Capture the cell that displays the provided text and extract its [X, Y] central coordinate. 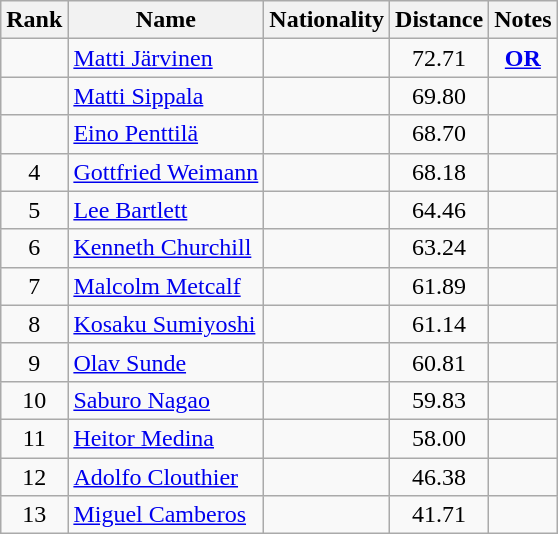
12 [34, 477]
Matti Sippala [166, 96]
OR [523, 58]
61.89 [440, 286]
59.83 [440, 400]
Gottfried Weimann [166, 172]
5 [34, 210]
Distance [440, 20]
64.46 [440, 210]
9 [34, 362]
Name [166, 20]
63.24 [440, 248]
Olav Sunde [166, 362]
60.81 [440, 362]
61.14 [440, 324]
8 [34, 324]
46.38 [440, 477]
7 [34, 286]
68.70 [440, 134]
Eino Penttilä [166, 134]
41.71 [440, 515]
Notes [523, 20]
Kosaku Sumiyoshi [166, 324]
6 [34, 248]
Kenneth Churchill [166, 248]
72.71 [440, 58]
Heitor Medina [166, 438]
Malcolm Metcalf [166, 286]
11 [34, 438]
69.80 [440, 96]
4 [34, 172]
Rank [34, 20]
Miguel Camberos [166, 515]
Saburo Nagao [166, 400]
Matti Järvinen [166, 58]
58.00 [440, 438]
68.18 [440, 172]
Adolfo Clouthier [166, 477]
Nationality [327, 20]
10 [34, 400]
13 [34, 515]
Lee Bartlett [166, 210]
